Extract the [X, Y] coordinate from the center of the cell holding the provided text.  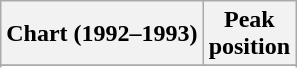
Peak position [249, 34]
Chart (1992–1993) [102, 34]
